Search for the cell housing the specified text and yield its (X, Y) center coordinate. 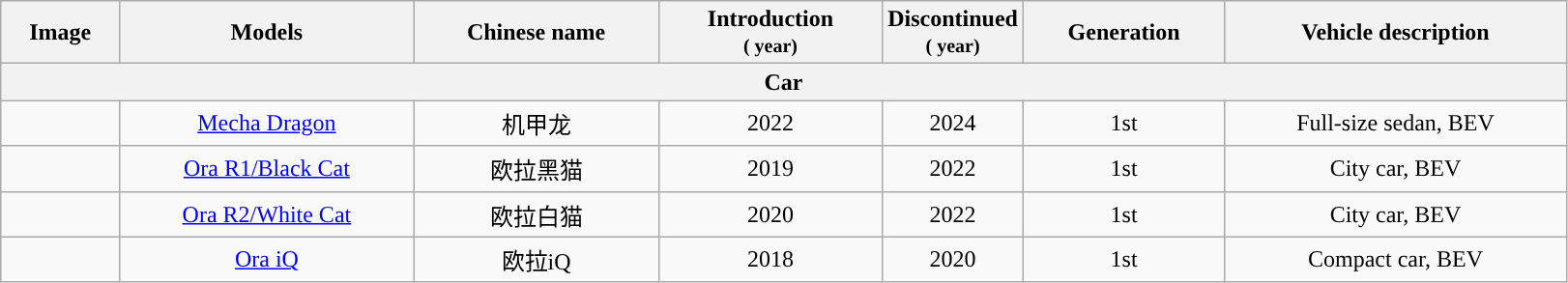
2018 (770, 259)
机甲龙 (536, 124)
Full-size sedan, BEV (1396, 124)
Image (60, 33)
Mecha Dragon (267, 124)
Car (784, 82)
Ora R1/Black Cat (267, 168)
欧拉黑猫 (536, 168)
Chinese name (536, 33)
Vehicle description (1396, 33)
Models (267, 33)
Discontinued( year) (953, 33)
2019 (770, 168)
欧拉iQ (536, 259)
2024 (953, 124)
Compact car, BEV (1396, 259)
欧拉白猫 (536, 214)
Ora R2/White Cat (267, 214)
Ora iQ (267, 259)
Introduction( year) (770, 33)
Generation (1123, 33)
